From the cell containing the given text, extract its center point as (x, y) coordinate. 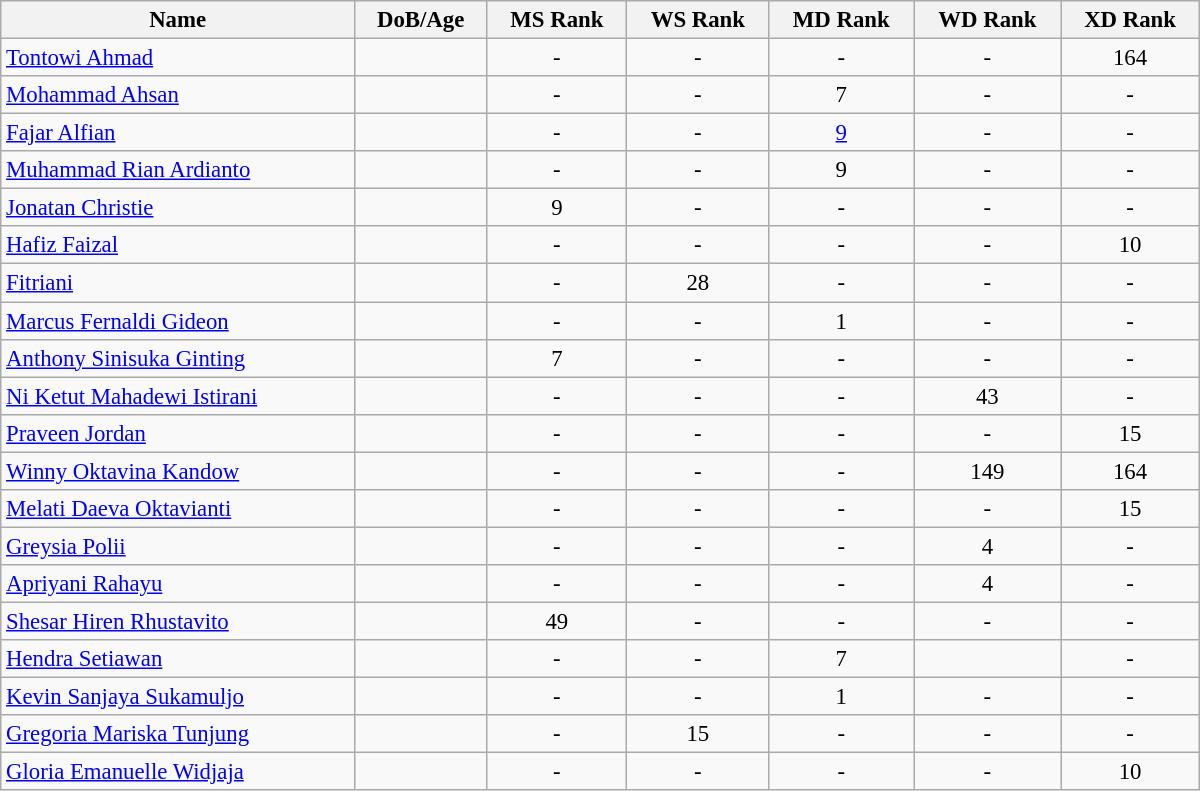
Ni Ketut Mahadewi Istirani (178, 396)
MD Rank (842, 20)
XD Rank (1130, 20)
Melati Daeva Oktavianti (178, 509)
49 (557, 621)
28 (698, 283)
Shesar Hiren Rhustavito (178, 621)
Winny Oktavina Kandow (178, 471)
Marcus Fernaldi Gideon (178, 321)
Jonatan Christie (178, 208)
WS Rank (698, 20)
Apriyani Rahayu (178, 584)
Hafiz Faizal (178, 245)
149 (988, 471)
Greysia Polii (178, 546)
Tontowi Ahmad (178, 58)
Name (178, 20)
Praveen Jordan (178, 433)
MS Rank (557, 20)
Anthony Sinisuka Ginting (178, 358)
DoB/Age (420, 20)
Muhammad Rian Ardianto (178, 170)
WD Rank (988, 20)
Gloria Emanuelle Widjaja (178, 772)
43 (988, 396)
Mohammad Ahsan (178, 95)
Fitriani (178, 283)
Gregoria Mariska Tunjung (178, 734)
Kevin Sanjaya Sukamuljo (178, 697)
Fajar Alfian (178, 133)
Hendra Setiawan (178, 659)
